Search for the cell housing the specified text and yield its (x, y) center coordinate. 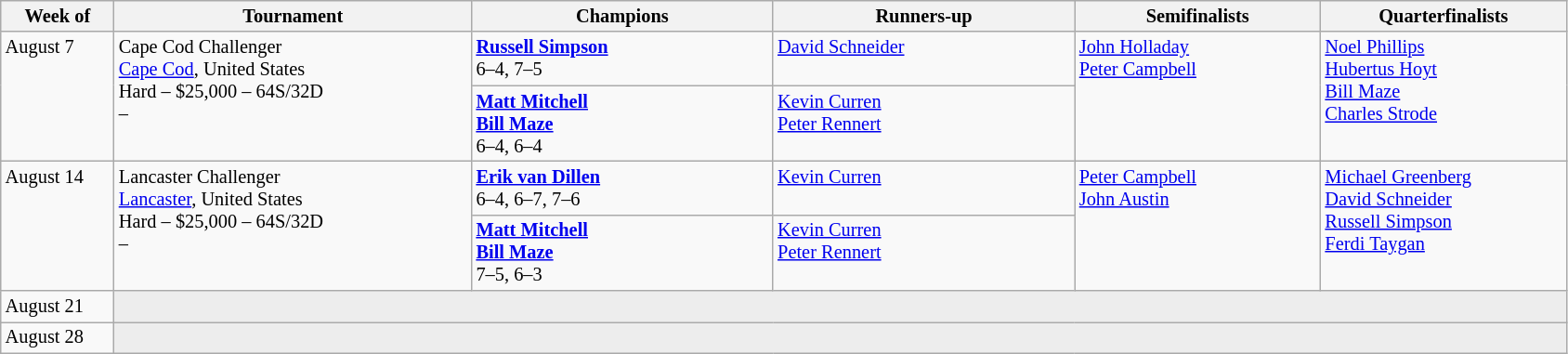
Champions (622, 16)
Peter Campbell John Austin (1198, 225)
John Holladay Peter Campbell (1198, 97)
August 14 (58, 225)
Russell Simpson 6–4, 7–5 (622, 59)
August 7 (58, 97)
August 21 (58, 307)
Michael Greenberg David Schneider Russell Simpson Ferdi Taygan (1444, 225)
Noel Phillips Hubertus Hoyt Bill Maze Charles Strode (1444, 97)
Cape Cod Challenger Cape Cod, United StatesHard – $25,000 – 64S/32D – (294, 97)
Kevin Curren (923, 188)
Matt Mitchell Bill Maze7–5, 6–3 (622, 253)
Week of (58, 16)
August 28 (58, 337)
Erik van Dillen 6–4, 6–7, 7–6 (622, 188)
Quarterfinalists (1444, 16)
Matt Mitchell Bill Maze6–4, 6–4 (622, 124)
Semifinalists (1198, 16)
Runners-up (923, 16)
David Schneider (923, 59)
Tournament (294, 16)
Lancaster Challenger Lancaster, United StatesHard – $25,000 – 64S/32D – (294, 225)
